Scan for the cell matching the given text and deliver its [x, y] coordinate at center. 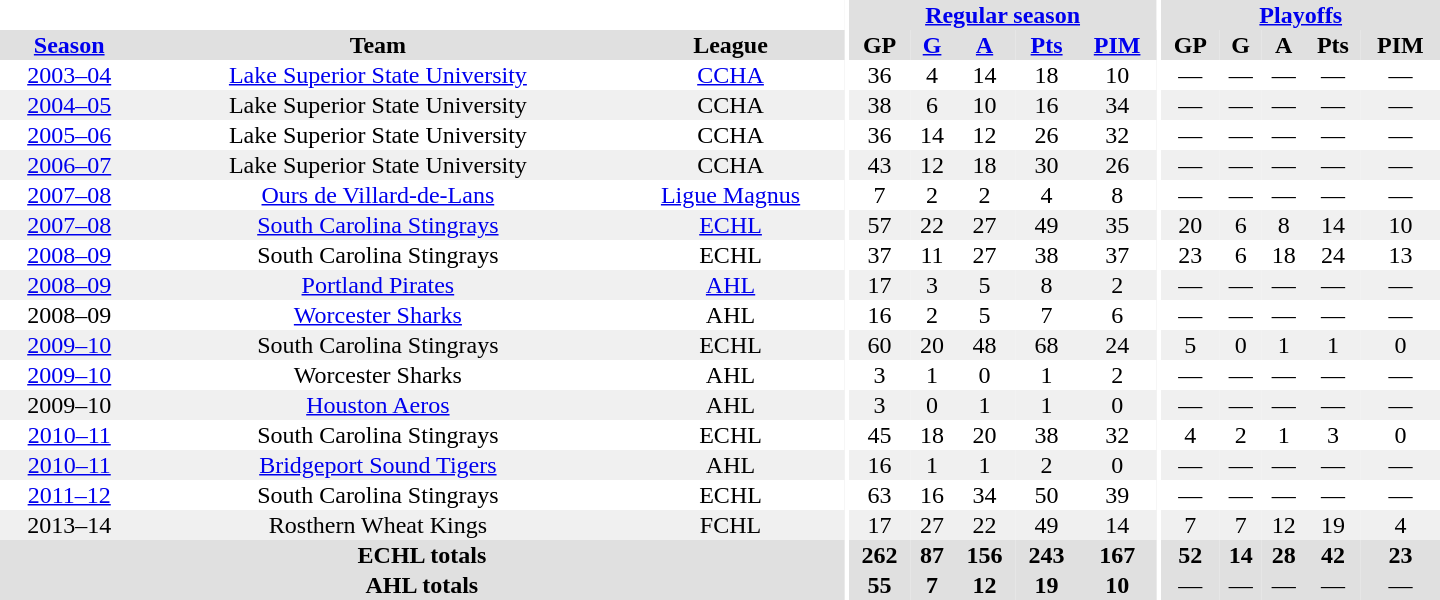
28 [1284, 555]
63 [880, 495]
Ours de Villard-de-Lans [378, 195]
167 [1118, 555]
30 [1047, 165]
Ligue Magnus [730, 195]
52 [1190, 555]
243 [1047, 555]
45 [880, 435]
39 [1118, 495]
156 [985, 555]
57 [880, 225]
2003–04 [69, 75]
Houston Aeros [378, 405]
55 [880, 585]
43 [880, 165]
2011–12 [69, 495]
League [730, 45]
Playoffs [1300, 15]
2006–07 [69, 165]
Rosthern Wheat Kings [378, 525]
Regular season [1003, 15]
48 [985, 345]
AHL totals [422, 585]
2013–14 [69, 525]
13 [1400, 255]
87 [932, 555]
Season [69, 45]
11 [932, 255]
Team [378, 45]
262 [880, 555]
60 [880, 345]
Portland Pirates [378, 285]
2005–06 [69, 135]
50 [1047, 495]
42 [1333, 555]
35 [1118, 225]
68 [1047, 345]
FCHL [730, 525]
ECHL totals [422, 555]
2004–05 [69, 105]
Bridgeport Sound Tigers [378, 465]
